Return [x, y] of the center of cell containing provided text 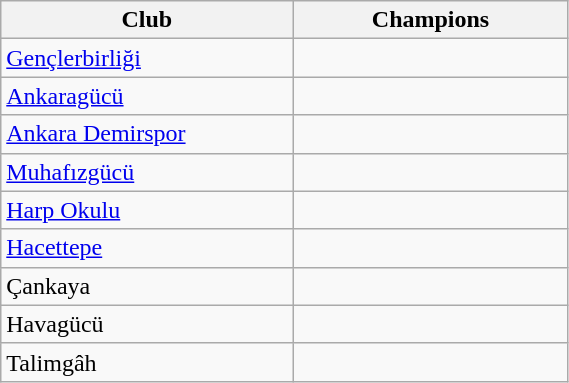
Gençlerbirliği [147, 58]
Havagücü [147, 324]
Ankaragücü [147, 96]
Muhafızgücü [147, 172]
Club [147, 20]
Hacettepe [147, 248]
Ankara Demirspor [147, 134]
Talimgâh [147, 362]
Champions [430, 20]
Çankaya [147, 286]
Harp Okulu [147, 210]
